Identify which cell holds the provided text, then report its (x, y) central coordinate. 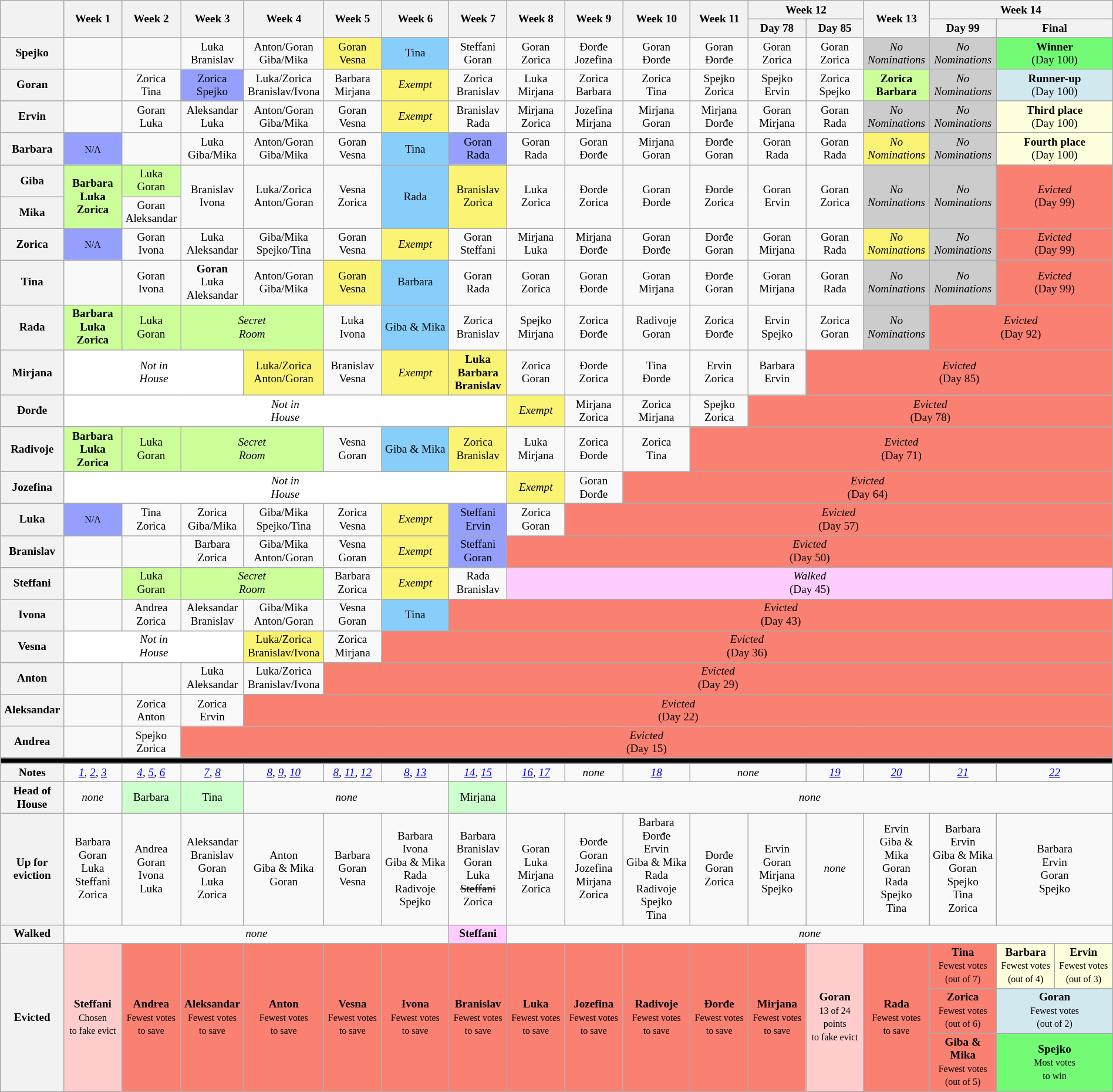
Ervin (32, 117)
GoranAleksandar (151, 213)
22 (1054, 773)
BranislavVesna (352, 372)
Final (1054, 28)
BarbaraGoranLukaSteffaniZorica (93, 869)
AleksandarFewest votesto save (213, 1017)
BarbaraGoranVesna (352, 869)
Day 78 (777, 28)
JozefinaMirjana (594, 117)
MirjanaLuka (535, 244)
Week 6 (416, 19)
Evicted(Day 64) (868, 488)
Winner(Day 100) (1054, 53)
Week 5 (352, 19)
ĐorđeFewest votesto save (720, 1017)
SpejkoMost votesto win (1054, 1063)
Branislav (32, 551)
AleksandarBranislav (213, 615)
BarbaraMirjana (352, 85)
RadaBranislav (478, 583)
GoranFewest votes(out of 2) (1054, 1011)
16, 17 (535, 773)
19 (835, 773)
Giba & MikaFewest votes(out of 5) (963, 1063)
LukaZorica (535, 196)
BranislavFewest votesto save (478, 1017)
VesnaZorica (352, 196)
BranislavIvona (213, 196)
Week 2 (151, 19)
GoranErvin (777, 196)
ZoricaVesna (352, 520)
ĐorđeGoranZorica (720, 869)
ĐorđeJozefina (594, 53)
20 (896, 773)
8, 9, 10 (284, 773)
Evicted(Day 36) (747, 646)
LukaFewest votesto save (535, 1017)
Evicted(Day 57) (838, 520)
Week 8 (535, 19)
LukaBranislav (213, 53)
ErvinSpejko (777, 328)
Evicted(Day 71) (902, 450)
ZoricaGiba/Mika (213, 520)
Jozefina (32, 488)
8, 13 (416, 773)
BarbaraErvinGiba & MikaGoranSpejkoTinaZorica (963, 869)
1, 2, 3 (93, 773)
ErvinGiba & MikaGoranRadaSpejkoTina (896, 869)
Fourth place(Day 100) (1054, 149)
AntonGiba & MikaGoran (284, 869)
Luka (32, 520)
Andrea (32, 742)
AndreaZorica (151, 615)
GoranSteffani (478, 244)
AndreaGoranIvonaLuka (151, 869)
TinaZorica (151, 520)
TinaFewest votes(out of 7) (963, 965)
Up foreviction (32, 869)
MirjanaFewest votesto save (777, 1017)
GoranLukaAleksandar (213, 283)
Evicted(Day 85) (959, 372)
ErvinFewest votes(out of 3) (1084, 965)
LukaIvona (352, 328)
Day 99 (963, 28)
GoranLuka (151, 117)
Đorđe (32, 411)
BarbaraBranislavGoranLukaSteffaniZorica (478, 869)
Evicted(Day 78) (930, 411)
Day 85 (835, 28)
Evicted (32, 1017)
Week 12 (805, 10)
7, 8 (213, 773)
14, 15 (478, 773)
BarbaraErvin (777, 372)
SpejkoMirjana (535, 328)
Notes (32, 773)
ZoricaAnton (151, 710)
AleksandarBranislavGoranLukaZorica (213, 869)
Week 4 (284, 19)
BranislavZorica (478, 196)
4, 5, 6 (151, 773)
Ivona (32, 615)
Week 1 (93, 19)
Walked(Day 45) (810, 583)
Walked (32, 934)
Week 10 (656, 19)
Week 13 (896, 19)
Goran13 of 24 pointsto fake evict (835, 1017)
Goran (32, 85)
RadivojeFewest votesto save (656, 1017)
18 (656, 773)
JozefinaFewest votesto save (594, 1017)
BarbaraĐorđeErvinGiba & MikaRadaRadivojeSpejkoTina (656, 869)
SteffaniErvin (478, 520)
Third place(Day 100) (1054, 117)
RadivojeGoran (656, 328)
BarbaraIvonaGiba & MikaRadaRadivojeSpejko (416, 869)
Runner-up(Day 100) (1054, 85)
Mika (32, 213)
BranislavRada (478, 117)
Evicted(Day 22) (678, 710)
GoranLukaMirjanaZorica (535, 869)
Week 3 (213, 19)
Evicted(Day 15) (647, 742)
ErvinZorica (720, 372)
AleksandarLuka (213, 117)
AndreaFewest votesto save (151, 1017)
VesnaFewest votesto save (352, 1017)
TinaĐorđe (656, 372)
Evicted(Day 29) (718, 678)
BarbaraErvinGoranSpejko (1054, 869)
Head ofHouse (32, 798)
ZoricaFewest votes(out of 6) (963, 1011)
Evicted(Day 50) (810, 551)
Radivoje (32, 450)
Week 9 (594, 19)
Week 7 (478, 19)
BarbaraFewest votes(out of 4) (1026, 965)
21 (963, 773)
Evicted(Day 92) (1021, 328)
Evicted(Day 43) (781, 615)
SteffaniChosento fake evict (93, 1017)
ErvinGoranMirjanaSpejko (777, 869)
Aleksandar (32, 710)
Zorica (32, 244)
Giba (32, 180)
ĐorđeGoranJozefinaMirjanaZorica (594, 869)
Week 14 (1021, 10)
ZoricaErvin (213, 710)
AntonFewest votesto save (284, 1017)
SpejkoErvin (777, 85)
8, 11, 12 (352, 773)
RadaFewest votesto save (896, 1017)
Spejko (32, 53)
LukaGiba/Mika (213, 149)
Vesna (32, 646)
IvonaFewest votesto save (416, 1017)
Week 11 (720, 19)
LukaBarbaraBranislav (478, 372)
Anton (32, 678)
